Pinpoint the cell where the given text exists, returning its [x, y] midpoint coordinate. 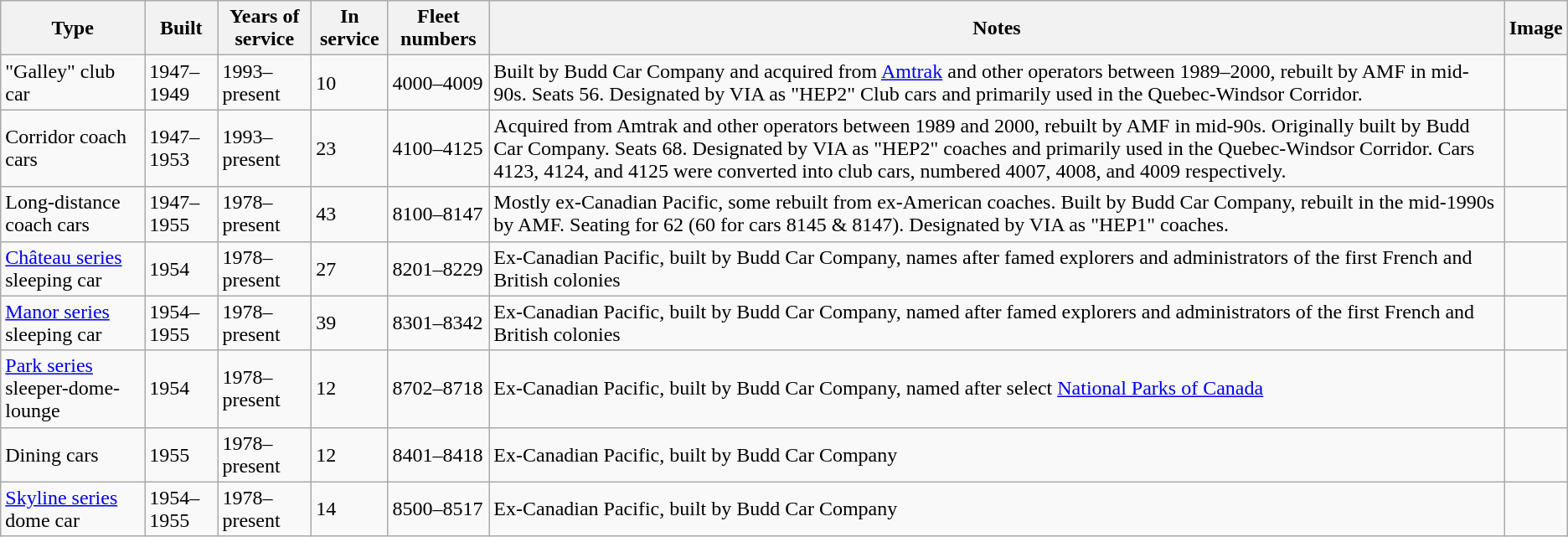
Long-distance coach cars [73, 214]
43 [350, 214]
Image [1536, 28]
"Galley" club car [73, 82]
Type [73, 28]
1947–1949 [181, 82]
14 [350, 509]
4000–4009 [439, 82]
Park series sleeper-dome-lounge [73, 389]
8201–8229 [439, 268]
8702–8718 [439, 389]
Château series sleeping car [73, 268]
Skyline series dome car [73, 509]
1955 [181, 454]
8401–8418 [439, 454]
8100–8147 [439, 214]
4100–4125 [439, 148]
39 [350, 323]
1947–1955 [181, 214]
27 [350, 268]
23 [350, 148]
Ex-Canadian Pacific, built by Budd Car Company, named after famed explorers and administrators of the first French and British colonies [997, 323]
Fleet numbers [439, 28]
Ex-Canadian Pacific, built by Budd Car Company, named after select National Parks of Canada [997, 389]
Ex-Canadian Pacific, built by Budd Car Company, names after famed explorers and administrators of the first French and British colonies [997, 268]
1947–1953 [181, 148]
8500–8517 [439, 509]
Notes [997, 28]
Manor series sleeping car [73, 323]
Dining cars [73, 454]
Built [181, 28]
10 [350, 82]
Years of service [265, 28]
In service [350, 28]
Corridor coach cars [73, 148]
8301–8342 [439, 323]
